Determine the [x, y] coordinate at the center of the cell enclosing the given text.  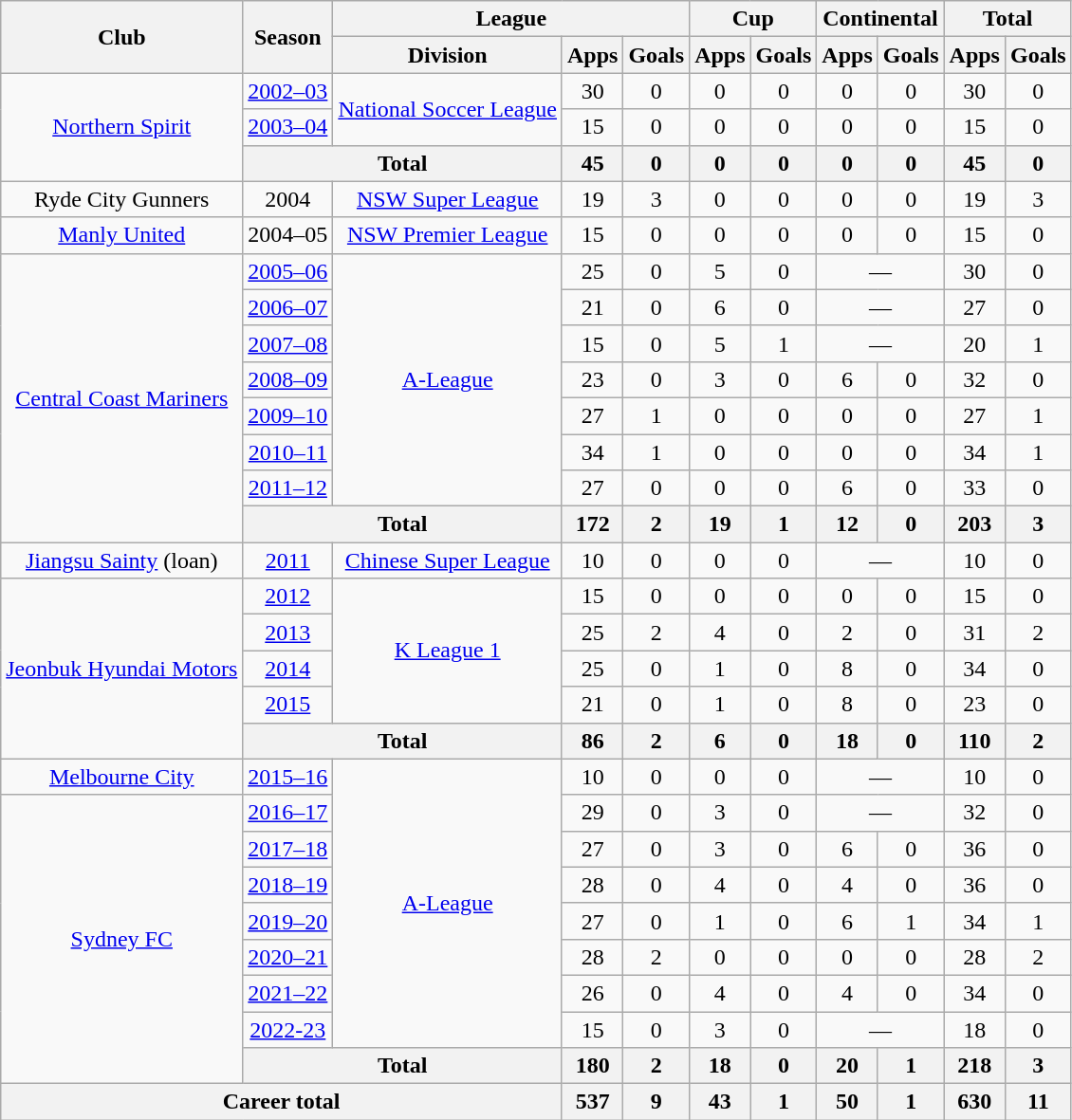
2002–03 [288, 91]
NSW Super League [448, 199]
630 [974, 1102]
31 [974, 633]
Chinese Super League [448, 560]
League [511, 19]
2012 [288, 597]
2020–21 [288, 957]
Ryde City Gunners [121, 199]
110 [974, 741]
2022-23 [288, 1029]
33 [974, 488]
Jeonbuk Hyundai Motors [121, 669]
2009–10 [288, 415]
2011 [288, 560]
2015 [288, 705]
2013 [288, 633]
172 [592, 524]
180 [592, 1066]
Jiangsu Sainty (loan) [121, 560]
2005–06 [288, 271]
2018–19 [288, 885]
Melbourne City [121, 777]
203 [974, 524]
Northern Spirit [121, 127]
2019–20 [288, 921]
Continental [880, 19]
29 [592, 813]
9 [656, 1102]
2004 [288, 199]
2006–07 [288, 307]
Season [288, 37]
2007–08 [288, 343]
2014 [288, 669]
National Soccer League [448, 109]
Career total [282, 1102]
26 [592, 993]
Division [448, 55]
Club [121, 37]
Manly United [121, 235]
2003–04 [288, 127]
537 [592, 1102]
11 [1038, 1102]
Cup [753, 19]
2010–11 [288, 452]
86 [592, 741]
Central Coast Mariners [121, 397]
2017–18 [288, 849]
2004–05 [288, 235]
NSW Premier League [448, 235]
12 [847, 524]
50 [847, 1102]
Sydney FC [121, 939]
2016–17 [288, 813]
2011–12 [288, 488]
K League 1 [448, 651]
43 [720, 1102]
2021–22 [288, 993]
2008–09 [288, 379]
2015–16 [288, 777]
218 [974, 1066]
